Locate the cell with the specified text and output its [X, Y] center coordinate. 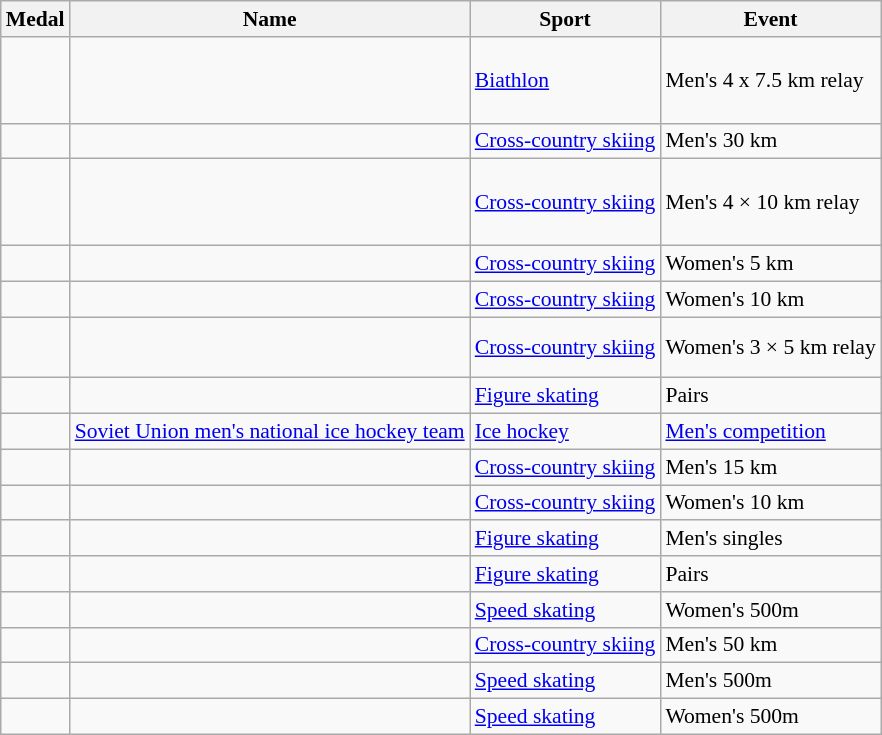
Sport [566, 19]
Women's 5 km [770, 264]
Medal [36, 19]
Name [270, 19]
Women's 3 × 5 km relay [770, 348]
Men's 30 km [770, 141]
Soviet Union men's national ice hockey team [270, 432]
Biathlon [566, 80]
Event [770, 19]
Men's competition [770, 432]
Men's 4 × 10 km relay [770, 202]
Ice hockey [566, 432]
Men's 500m [770, 681]
Men's singles [770, 539]
Men's 50 km [770, 645]
Men's 15 km [770, 467]
Men's 4 x 7.5 km relay [770, 80]
